For the text-containing cell, return its midpoint in [x, y] coordinate format. 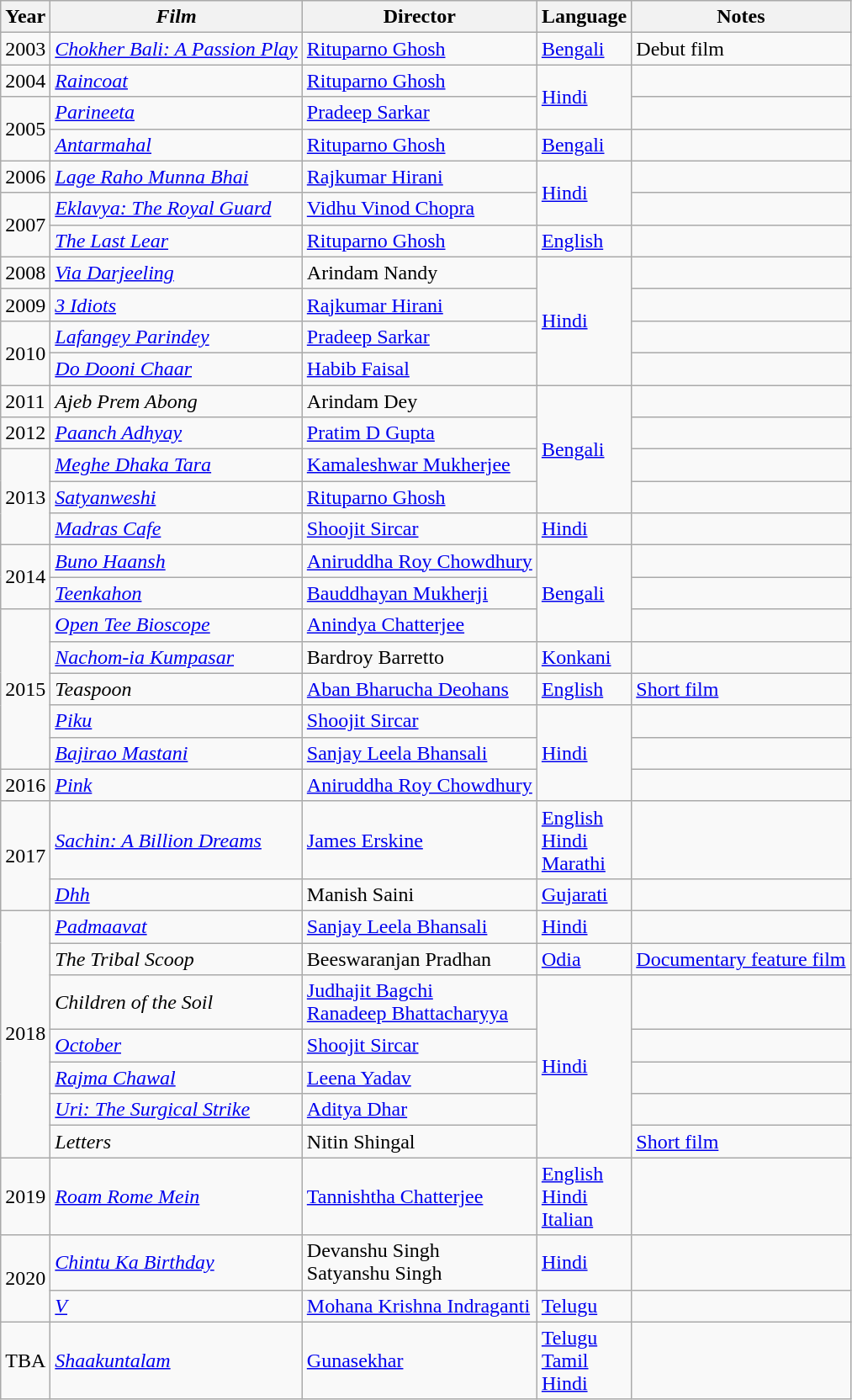
Debut film [741, 49]
2018 [25, 1033]
Documentary feature film [741, 958]
2014 [25, 577]
Madras Cafe [177, 529]
Devanshu SinghSatyanshu Singh [419, 1262]
Aditya Dhar [419, 1110]
Bajirao Mastani [177, 753]
TeluguTamilHindi [584, 1360]
Kamaleshwar Mukherjee [419, 465]
3 Idiots [177, 305]
Anindya Chatterjee [419, 625]
The Tribal Scoop [177, 958]
Aban Bharucha Deohans [419, 689]
Gunasekhar [419, 1360]
Buno Haansh [177, 561]
Dhh [177, 894]
2009 [25, 305]
Raincoat [177, 81]
Film [177, 17]
October [177, 1046]
2008 [25, 273]
2010 [25, 353]
Roam Rome Mein [177, 1196]
2011 [25, 401]
Year [25, 17]
Manish Saini [419, 894]
Leena Yadav [419, 1078]
V [177, 1306]
Odia [584, 958]
Piku [177, 721]
Uri: The Surgical Strike [177, 1110]
Arindam Nandy [419, 273]
2020 [25, 1279]
Lafangey Parindey [177, 337]
Teaspoon [177, 689]
James Erskine [419, 840]
Pink [177, 785]
Children of the Soil [177, 1003]
TBA [25, 1360]
Konkani [584, 657]
Arindam Dey [419, 401]
Teenkahon [177, 593]
2017 [25, 856]
Chokher Bali: A Passion Play [177, 49]
The Last Lear [177, 241]
Via Darjeeling [177, 273]
Tannishtha Chatterjee [419, 1196]
Letters [177, 1142]
Parineeta [177, 113]
Ajeb Prem Abong [177, 401]
2015 [25, 689]
Lage Raho Munna Bhai [177, 177]
Mohana Krishna Indraganti [419, 1306]
Sachin: A Billion Dreams [177, 840]
Meghe Dhaka Tara [177, 465]
2016 [25, 785]
Notes [741, 17]
Eklavya: The Royal Guard [177, 209]
Telugu [584, 1306]
Open Tee Bioscope [177, 625]
2006 [25, 177]
EnglishHindiItalian [584, 1196]
Nachom-ia Kumpasar [177, 657]
2007 [25, 225]
Nitin Shingal [419, 1142]
Gujarati [584, 894]
Shaakuntalam [177, 1360]
Rajma Chawal [177, 1078]
2004 [25, 81]
2003 [25, 49]
2012 [25, 433]
Beeswaranjan Pradhan [419, 958]
Bauddhayan Mukherji [419, 593]
Habib Faisal [419, 369]
Vidhu Vinod Chopra [419, 209]
Antarmahal [177, 145]
Pratim D Gupta [419, 433]
Satyanweshi [177, 497]
2005 [25, 129]
Chintu Ka Birthday [177, 1262]
Language [584, 17]
Judhajit BagchiRanadeep Bhattacharyya [419, 1003]
2019 [25, 1196]
Padmaavat [177, 926]
Paanch Adhyay [177, 433]
Bardroy Barretto [419, 657]
EnglishHindiMarathi [584, 840]
2013 [25, 497]
Director [419, 17]
Do Dooni Chaar [177, 369]
